Return (x, y) of the center of cell containing provided text 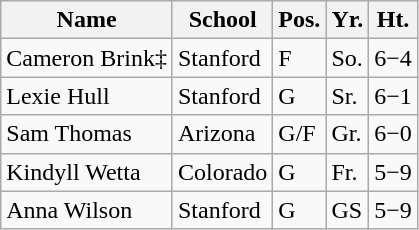
6−1 (394, 96)
Sr. (348, 96)
6−4 (394, 58)
Yr. (348, 20)
Ht. (394, 20)
Cameron Brink‡ (87, 58)
School (222, 20)
Fr. (348, 172)
GS (348, 210)
Pos. (300, 20)
Colorado (222, 172)
So. (348, 58)
Name (87, 20)
Anna Wilson (87, 210)
G/F (300, 134)
Arizona (222, 134)
Gr. (348, 134)
Lexie Hull (87, 96)
Kindyll Wetta (87, 172)
F (300, 58)
Sam Thomas (87, 134)
6−0 (394, 134)
